Identify which cell holds the provided text, then report its [x, y] central coordinate. 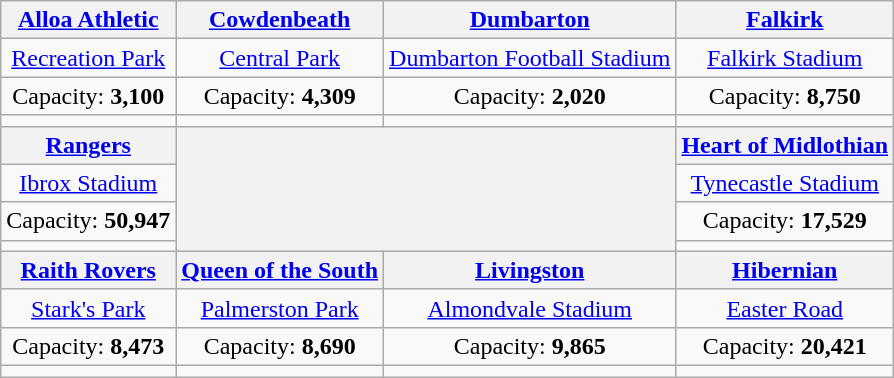
Easter Road [785, 308]
Falkirk Stadium [785, 58]
Dumbarton [530, 20]
Alloa Athletic [88, 20]
Capacity: 9,865 [530, 346]
Ibrox Stadium [88, 183]
Capacity: 50,947 [88, 221]
Queen of the South [280, 270]
Almondvale Stadium [530, 308]
Stark's Park [88, 308]
Tynecastle Stadium [785, 183]
Capacity: 3,100 [88, 96]
Capacity: 17,529 [785, 221]
Capacity: 8,750 [785, 96]
Falkirk [785, 20]
Dumbarton Football Stadium [530, 58]
Palmerston Park [280, 308]
Capacity: 20,421 [785, 346]
Central Park [280, 58]
Capacity: 8,690 [280, 346]
Heart of Midlothian [785, 145]
Capacity: 4,309 [280, 96]
Capacity: 8,473 [88, 346]
Capacity: 2,020 [530, 96]
Raith Rovers [88, 270]
Recreation Park [88, 58]
Cowdenbeath [280, 20]
Livingston [530, 270]
Hibernian [785, 270]
Rangers [88, 145]
